Search for the cell housing the specified text and yield its (X, Y) center coordinate. 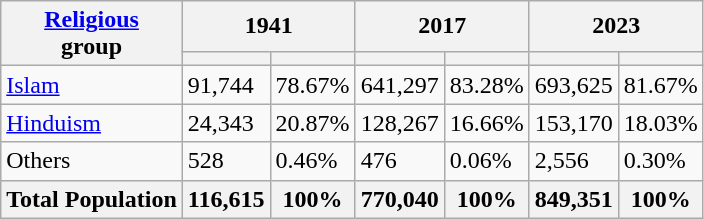
153,170 (574, 123)
Islam (92, 85)
693,625 (574, 85)
0.46% (312, 161)
849,351 (574, 199)
16.66% (486, 123)
Others (92, 161)
0.30% (660, 161)
2023 (616, 26)
128,267 (400, 123)
770,040 (400, 199)
78.67% (312, 85)
24,343 (226, 123)
20.87% (312, 123)
Religiousgroup (92, 34)
0.06% (486, 161)
528 (226, 161)
Hinduism (92, 123)
2017 (442, 26)
83.28% (486, 85)
476 (400, 161)
641,297 (400, 85)
2,556 (574, 161)
18.03% (660, 123)
Total Population (92, 199)
91,744 (226, 85)
81.67% (660, 85)
1941 (268, 26)
116,615 (226, 199)
